For the text-containing cell, return its midpoint in (X, Y) coordinate format. 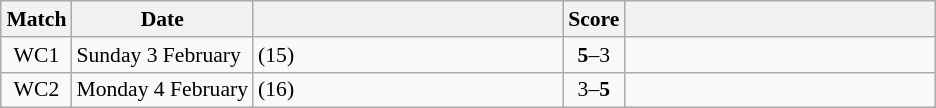
Monday 4 February (162, 90)
(16) (408, 90)
WC2 (36, 90)
Date (162, 19)
Sunday 3 February (162, 55)
3–5 (594, 90)
(15) (408, 55)
Score (594, 19)
WC1 (36, 55)
Match (36, 19)
5–3 (594, 55)
